Identify which cell holds the provided text, then report its (X, Y) central coordinate. 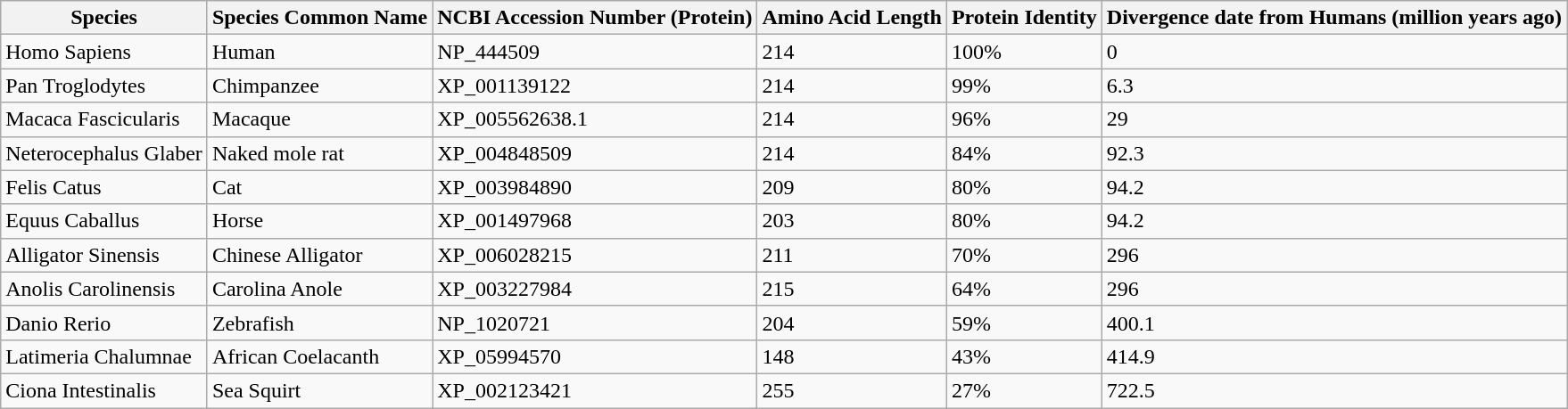
Species (104, 18)
29 (1334, 119)
Sea Squirt (319, 390)
Latimeria Chalumnae (104, 356)
Carolina Anole (319, 289)
Danio Rerio (104, 323)
96% (1024, 119)
59% (1024, 323)
XP_001139122 (595, 86)
0 (1334, 52)
XP_05994570 (595, 356)
Homo Sapiens (104, 52)
Macaque (319, 119)
Ciona Intestinalis (104, 390)
92.3 (1334, 153)
148 (852, 356)
Anolis Carolinensis (104, 289)
209 (852, 187)
27% (1024, 390)
6.3 (1334, 86)
XP_003227984 (595, 289)
XP_004848509 (595, 153)
99% (1024, 86)
Human (319, 52)
84% (1024, 153)
64% (1024, 289)
XP_001497968 (595, 221)
Chinese Alligator (319, 255)
Amino Acid Length (852, 18)
Macaca Fascicularis (104, 119)
Naked mole rat (319, 153)
Pan Troglodytes (104, 86)
Protein Identity (1024, 18)
African Coelacanth (319, 356)
211 (852, 255)
70% (1024, 255)
Equus Caballus (104, 221)
Alligator Sinensis (104, 255)
Horse (319, 221)
XP_003984890 (595, 187)
100% (1024, 52)
Species Common Name (319, 18)
XP_005562638.1 (595, 119)
Divergence date from Humans (million years ago) (1334, 18)
215 (852, 289)
NP_1020721 (595, 323)
Felis Catus (104, 187)
NCBI Accession Number (Protein) (595, 18)
204 (852, 323)
Cat (319, 187)
Zebrafish (319, 323)
NP_444509 (595, 52)
Neterocephalus Glaber (104, 153)
XP_006028215 (595, 255)
722.5 (1334, 390)
Chimpanzee (319, 86)
255 (852, 390)
414.9 (1334, 356)
XP_002123421 (595, 390)
43% (1024, 356)
400.1 (1334, 323)
203 (852, 221)
